Scan for the cell matching the given text and deliver its (X, Y) coordinate at center. 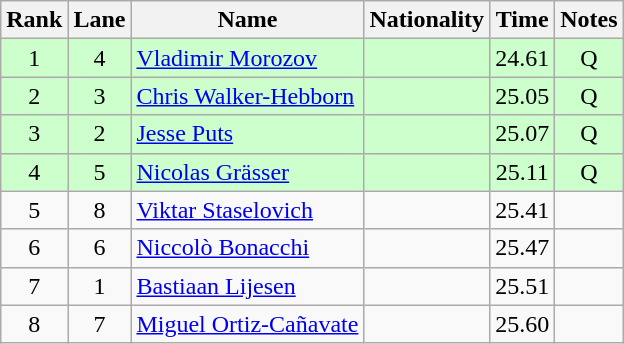
Time (522, 20)
Rank (34, 20)
Nationality (427, 20)
Jesse Puts (248, 134)
25.47 (522, 248)
25.51 (522, 286)
Lane (100, 20)
25.11 (522, 172)
Vladimir Morozov (248, 58)
24.61 (522, 58)
Chris Walker-Hebborn (248, 96)
Nicolas Grässer (248, 172)
25.05 (522, 96)
Niccolò Bonacchi (248, 248)
Miguel Ortiz-Cañavate (248, 324)
25.60 (522, 324)
Viktar Staselovich (248, 210)
25.41 (522, 210)
Name (248, 20)
Notes (589, 20)
Bastiaan Lijesen (248, 286)
25.07 (522, 134)
